Determine the (x, y) coordinate at the center of the cell enclosing the given text.  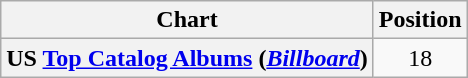
US Top Catalog Albums (Billboard) (188, 58)
Chart (188, 20)
18 (420, 58)
Position (420, 20)
